Output the [X, Y] coordinate of the center of the cell containing the given text.  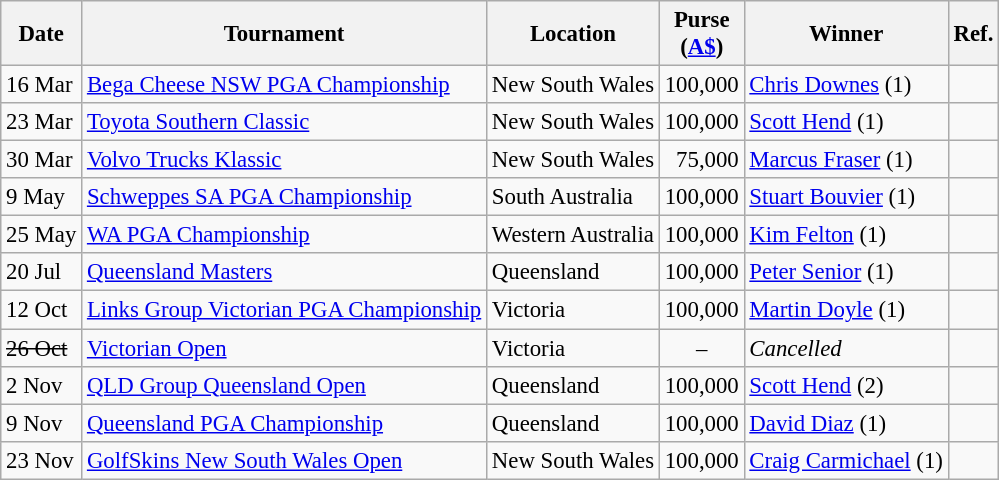
Ref. [973, 34]
Bega Cheese NSW PGA Championship [284, 85]
Chris Downes (1) [846, 85]
9 May [42, 197]
WA PGA Championship [284, 235]
– [702, 348]
Toyota Southern Classic [284, 122]
23 Mar [42, 122]
Kim Felton (1) [846, 235]
South Australia [574, 197]
Tournament [284, 34]
16 Mar [42, 85]
75,000 [702, 160]
Victorian Open [284, 348]
12 Oct [42, 310]
Winner [846, 34]
Volvo Trucks Klassic [284, 160]
Queensland Masters [284, 273]
Martin Doyle (1) [846, 310]
20 Jul [42, 273]
GolfSkins New South Wales Open [284, 460]
2 Nov [42, 385]
David Diaz (1) [846, 423]
Western Australia [574, 235]
30 Mar [42, 160]
26 Oct [42, 348]
Marcus Fraser (1) [846, 160]
Location [574, 34]
QLD Group Queensland Open [284, 385]
Stuart Bouvier (1) [846, 197]
Cancelled [846, 348]
Purse(A$) [702, 34]
9 Nov [42, 423]
Links Group Victorian PGA Championship [284, 310]
Scott Hend (1) [846, 122]
Craig Carmichael (1) [846, 460]
Queensland PGA Championship [284, 423]
Date [42, 34]
Peter Senior (1) [846, 273]
Scott Hend (2) [846, 385]
23 Nov [42, 460]
Schweppes SA PGA Championship [284, 197]
25 May [42, 235]
